Identify which cell holds the provided text, then report its [x, y] central coordinate. 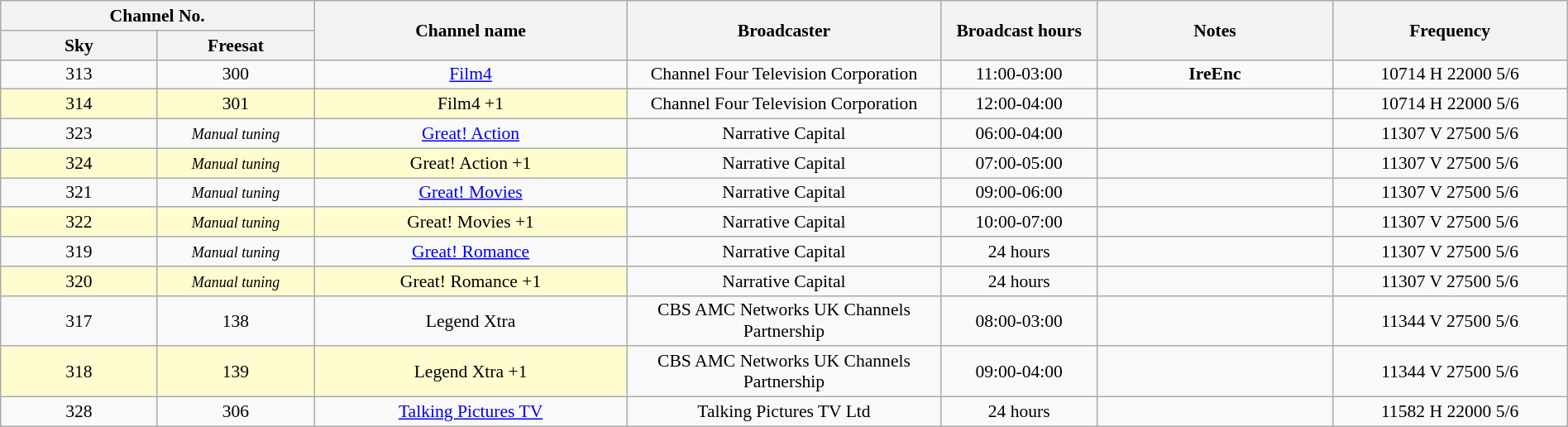
Great! Movies +1 [471, 223]
Film4 [471, 74]
09:00-04:00 [1019, 372]
Talking Pictures TV [471, 412]
322 [79, 223]
Channel No. [157, 16]
317 [79, 321]
Sky [79, 46]
07:00-05:00 [1019, 163]
321 [79, 193]
Great! Romance +1 [471, 281]
Legend Xtra +1 [471, 372]
Broadcast hours [1019, 30]
Great! Romance [471, 252]
Broadcaster [784, 30]
139 [235, 372]
324 [79, 163]
306 [235, 412]
300 [235, 74]
Film4 +1 [471, 104]
328 [79, 412]
Great! Action +1 [471, 163]
09:00-06:00 [1019, 193]
10:00-07:00 [1019, 223]
318 [79, 372]
138 [235, 321]
Channel name [471, 30]
323 [79, 134]
314 [79, 104]
Notes [1215, 30]
301 [235, 104]
Freesat [235, 46]
Great! Action [471, 134]
IreEnc [1215, 74]
320 [79, 281]
06:00-04:00 [1019, 134]
11582 H 22000 5/6 [1450, 412]
11:00-03:00 [1019, 74]
Talking Pictures TV Ltd [784, 412]
Legend Xtra [471, 321]
12:00-04:00 [1019, 104]
319 [79, 252]
313 [79, 74]
08:00-03:00 [1019, 321]
Frequency [1450, 30]
Great! Movies [471, 193]
